Output the [X, Y] coordinate of the center of the cell containing the given text.  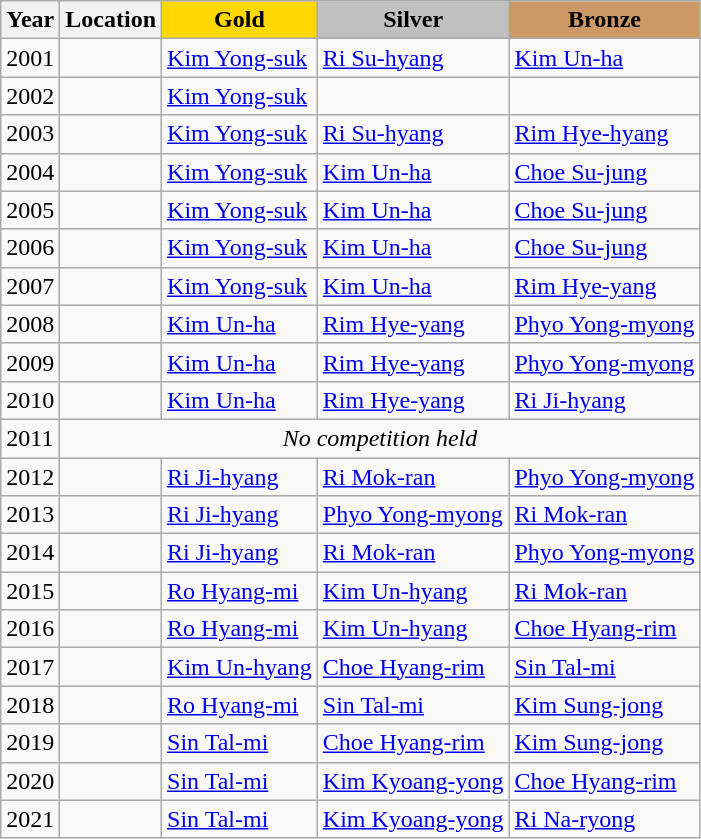
2003 [30, 134]
2008 [30, 324]
No competition held [380, 438]
2007 [30, 286]
2019 [30, 743]
Bronze [604, 20]
2004 [30, 172]
2006 [30, 248]
2015 [30, 591]
Gold [240, 20]
2020 [30, 781]
Rim Hye-hyang [604, 134]
2011 [30, 438]
2012 [30, 477]
2021 [30, 819]
2013 [30, 515]
2017 [30, 667]
2009 [30, 362]
2002 [30, 96]
2018 [30, 705]
2016 [30, 629]
Location [111, 20]
2005 [30, 210]
Year [30, 20]
2001 [30, 58]
2014 [30, 553]
Silver [413, 20]
Ri Na-ryong [604, 819]
2010 [30, 400]
